From the cell containing the given text, extract its center point as (x, y) coordinate. 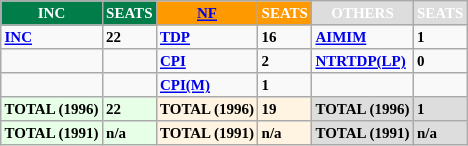
OTHERS (363, 13)
AIMIM (363, 37)
CPI (207, 61)
0 (440, 61)
TDP (207, 37)
19 (285, 109)
16 (285, 37)
NTRTDP(LP) (363, 61)
CPI(M) (207, 85)
NF (207, 13)
2 (285, 61)
